Determine the (x, y) coordinate at the center of the cell enclosing the given text.  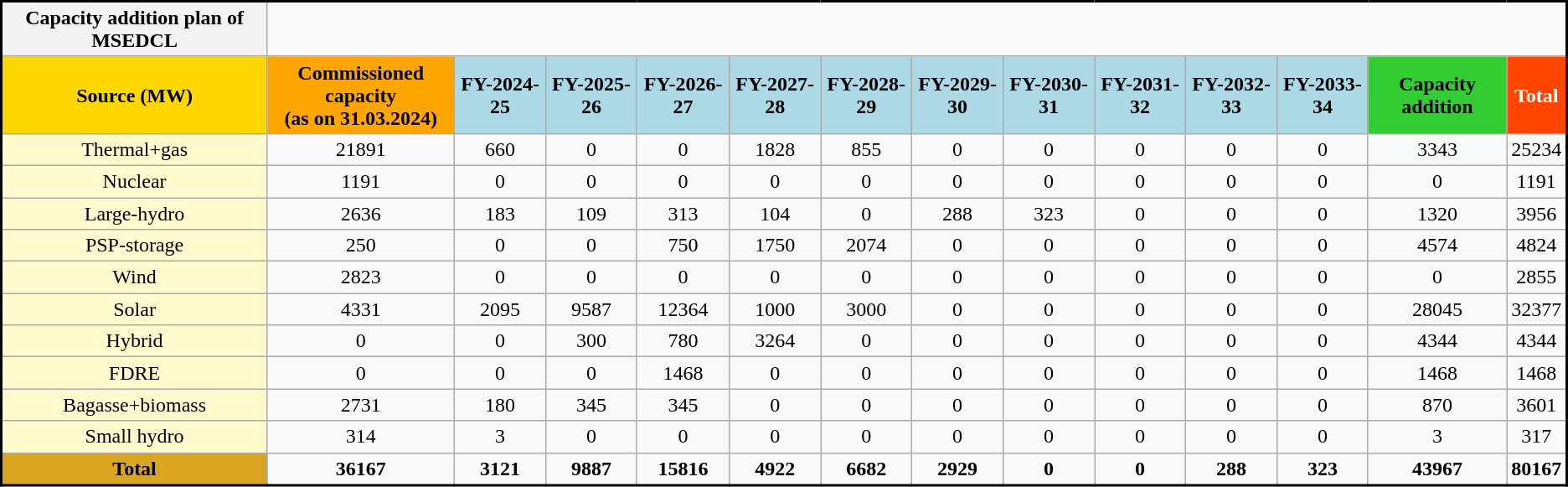
4824 (1536, 246)
104 (776, 214)
Capacity addition (1437, 95)
1000 (776, 309)
Capacity addition plan of MSEDCL (134, 29)
9887 (591, 469)
313 (683, 214)
180 (501, 405)
21891 (361, 149)
43967 (1437, 469)
3343 (1437, 149)
FDRE (134, 373)
Nuclear (134, 181)
2929 (958, 469)
4331 (361, 309)
1750 (776, 246)
3956 (1536, 214)
2823 (361, 277)
FY-2027-28 (776, 95)
855 (866, 149)
Small hydro (134, 437)
FY-2025-26 (591, 95)
1828 (776, 149)
3121 (501, 469)
9587 (591, 309)
36167 (361, 469)
2095 (501, 309)
660 (501, 149)
Large-hydro (134, 214)
Wind (134, 277)
317 (1536, 437)
870 (1437, 405)
FY-2033-34 (1322, 95)
2074 (866, 246)
25234 (1536, 149)
780 (683, 341)
2855 (1536, 277)
6682 (866, 469)
32377 (1536, 309)
3264 (776, 341)
4574 (1437, 246)
12364 (683, 309)
PSP-storage (134, 246)
109 (591, 214)
250 (361, 246)
2636 (361, 214)
Source (MW) (134, 95)
28045 (1437, 309)
Solar (134, 309)
3601 (1536, 405)
FY-2028-29 (866, 95)
314 (361, 437)
FY-2030-31 (1049, 95)
750 (683, 246)
FY-2032-33 (1231, 95)
80167 (1536, 469)
Bagasse+biomass (134, 405)
FY-2024-25 (501, 95)
183 (501, 214)
15816 (683, 469)
Hybrid (134, 341)
300 (591, 341)
FY-2029-30 (958, 95)
1320 (1437, 214)
FY-2026-27 (683, 95)
Thermal+gas (134, 149)
4922 (776, 469)
Commissioned capacity (as on 31.03.2024) (361, 95)
3000 (866, 309)
2731 (361, 405)
FY-2031-32 (1141, 95)
